Capture the cell that displays the provided text and extract its [X, Y] central coordinate. 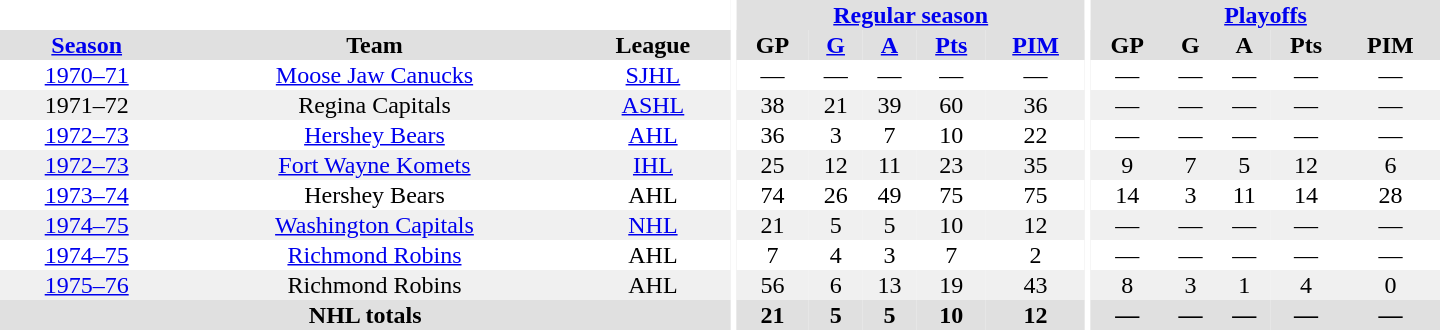
0 [1390, 285]
1970–71 [86, 75]
22 [1036, 135]
League [654, 45]
SJHL [654, 75]
26 [836, 195]
IHL [654, 165]
19 [951, 285]
1971–72 [86, 105]
28 [1390, 195]
43 [1036, 285]
13 [890, 285]
56 [772, 285]
2 [1036, 255]
NHL [654, 225]
25 [772, 165]
ASHL [654, 105]
Playoffs [1266, 15]
38 [772, 105]
Regina Capitals [374, 105]
39 [890, 105]
1973–74 [86, 195]
Moose Jaw Canucks [374, 75]
23 [951, 165]
74 [772, 195]
9 [1127, 165]
49 [890, 195]
35 [1036, 165]
1 [1244, 285]
8 [1127, 285]
Fort Wayne Komets [374, 165]
Regular season [910, 15]
NHL totals [365, 315]
Team [374, 45]
Washington Capitals [374, 225]
Season [86, 45]
1975–76 [86, 285]
60 [951, 105]
